Locate the cell with the specified text and output its (X, Y) center coordinate. 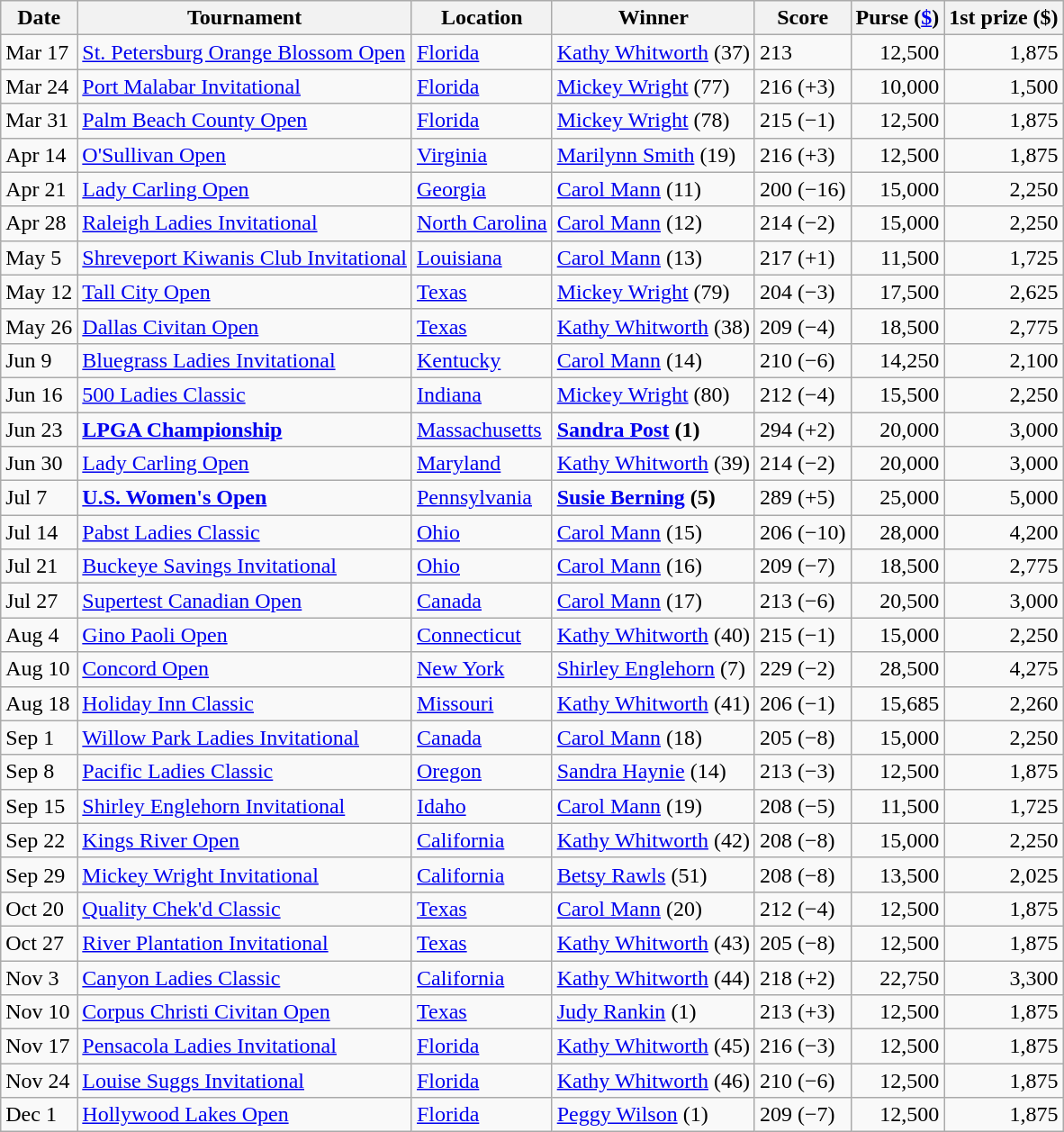
Kathy Whitworth (38) (654, 326)
Willow Park Ladies Invitational (245, 738)
217 (+1) (803, 258)
Sandra Haynie (14) (654, 772)
204 (−3) (803, 292)
Jul 27 (40, 601)
May 5 (40, 258)
Indiana (482, 394)
Dallas Civitan Open (245, 326)
Aug 4 (40, 635)
1,500 (1004, 86)
25,000 (897, 498)
Jul 14 (40, 532)
22,750 (897, 977)
213 (−3) (803, 772)
4,275 (1004, 669)
229 (−2) (803, 669)
Location (482, 18)
3,300 (1004, 977)
Jun 30 (40, 464)
Connecticut (482, 635)
Sep 15 (40, 806)
Hollywood Lakes Open (245, 1115)
Holiday Inn Classic (245, 703)
Supertest Canadian Open (245, 601)
Apr 28 (40, 223)
North Carolina (482, 223)
Sandra Post (1) (654, 430)
Judy Rankin (1) (654, 1012)
Corpus Christi Civitan Open (245, 1012)
17,500 (897, 292)
1st prize ($) (1004, 18)
208 (−5) (803, 806)
200 (−16) (803, 189)
Pensacola Ladies Invitational (245, 1046)
St. Petersburg Orange Blossom Open (245, 52)
Nov 24 (40, 1081)
Shirley Englehorn Invitational (245, 806)
Mickey Wright (80) (654, 394)
Raleigh Ladies Invitational (245, 223)
Maryland (482, 464)
Louisiana (482, 258)
213 (+3) (803, 1012)
Mickey Wright Invitational (245, 874)
Purse ($) (897, 18)
Concord Open (245, 669)
Shreveport Kiwanis Club Invitational (245, 258)
New York (482, 669)
Massachusetts (482, 430)
Carol Mann (16) (654, 566)
Mickey Wright (77) (654, 86)
Susie Berning (5) (654, 498)
209 (−4) (803, 326)
216 (−3) (803, 1046)
LPGA Championship (245, 430)
Kathy Whitworth (39) (654, 464)
218 (+2) (803, 977)
Bluegrass Ladies Invitational (245, 360)
May 12 (40, 292)
Tournament (245, 18)
Gino Paoli Open (245, 635)
Jul 21 (40, 566)
Mickey Wright (78) (654, 121)
2,100 (1004, 360)
Kathy Whitworth (46) (654, 1081)
2,260 (1004, 703)
Dec 1 (40, 1115)
Canyon Ladies Classic (245, 977)
5,000 (1004, 498)
20,500 (897, 601)
Shirley Englehorn (7) (654, 669)
Kathy Whitworth (43) (654, 943)
Sep 8 (40, 772)
Louise Suggs Invitational (245, 1081)
O'Sullivan Open (245, 155)
2,625 (1004, 292)
Mar 31 (40, 121)
May 26 (40, 326)
Palm Beach County Open (245, 121)
River Plantation Invitational (245, 943)
Kathy Whitworth (45) (654, 1046)
Aug 18 (40, 703)
206 (−1) (803, 703)
Carol Mann (19) (654, 806)
Jun 9 (40, 360)
4,200 (1004, 532)
Oregon (482, 772)
Apr 14 (40, 155)
Apr 21 (40, 189)
U.S. Women's Open (245, 498)
10,000 (897, 86)
Betsy Rawls (51) (654, 874)
Georgia (482, 189)
Date (40, 18)
213 (−6) (803, 601)
Kathy Whitworth (44) (654, 977)
Sep 29 (40, 874)
Pennsylvania (482, 498)
206 (−10) (803, 532)
Pabst Ladies Classic (245, 532)
13,500 (897, 874)
Mar 24 (40, 86)
Peggy Wilson (1) (654, 1115)
Buckeye Savings Invitational (245, 566)
Score (803, 18)
Jun 23 (40, 430)
Marilynn Smith (19) (654, 155)
213 (803, 52)
500 Ladies Classic (245, 394)
Pacific Ladies Classic (245, 772)
Carol Mann (13) (654, 258)
Aug 10 (40, 669)
Sep 22 (40, 840)
Virginia (482, 155)
Jul 7 (40, 498)
Carol Mann (15) (654, 532)
2,025 (1004, 874)
Sep 1 (40, 738)
15,685 (897, 703)
Nov 17 (40, 1046)
Winner (654, 18)
Oct 27 (40, 943)
28,000 (897, 532)
Kathy Whitworth (41) (654, 703)
Mar 17 (40, 52)
Carol Mann (18) (654, 738)
15,500 (897, 394)
Nov 3 (40, 977)
Port Malabar Invitational (245, 86)
Kathy Whitworth (42) (654, 840)
28,500 (897, 669)
Missouri (482, 703)
Carol Mann (17) (654, 601)
Kathy Whitworth (40) (654, 635)
Carol Mann (14) (654, 360)
Quality Chek'd Classic (245, 909)
Carol Mann (20) (654, 909)
Jun 16 (40, 394)
Idaho (482, 806)
Kathy Whitworth (37) (654, 52)
294 (+2) (803, 430)
Mickey Wright (79) (654, 292)
Nov 10 (40, 1012)
Tall City Open (245, 292)
14,250 (897, 360)
Carol Mann (12) (654, 223)
Carol Mann (11) (654, 189)
289 (+5) (803, 498)
Kentucky (482, 360)
Oct 20 (40, 909)
Kings River Open (245, 840)
